Identify which cell holds the provided text, then report its (x, y) central coordinate. 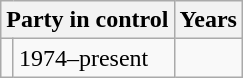
Years (208, 20)
1974–present (94, 58)
Party in control (88, 20)
